Capture the cell that displays the provided text and extract its (x, y) central coordinate. 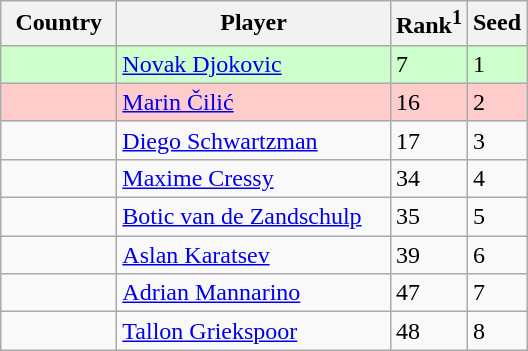
Botic van de Zandschulp (254, 217)
5 (496, 217)
Marin Čilić (254, 102)
3 (496, 140)
Rank1 (428, 24)
48 (428, 331)
Maxime Cressy (254, 178)
17 (428, 140)
Country (59, 24)
Adrian Mannarino (254, 293)
16 (428, 102)
Aslan Karatsev (254, 255)
4 (496, 178)
35 (428, 217)
39 (428, 255)
Seed (496, 24)
Diego Schwartzman (254, 140)
Tallon Griekspoor (254, 331)
6 (496, 255)
Player (254, 24)
1 (496, 64)
47 (428, 293)
8 (496, 331)
2 (496, 102)
34 (428, 178)
Novak Djokovic (254, 64)
